Return [x, y] of the center of cell containing provided text 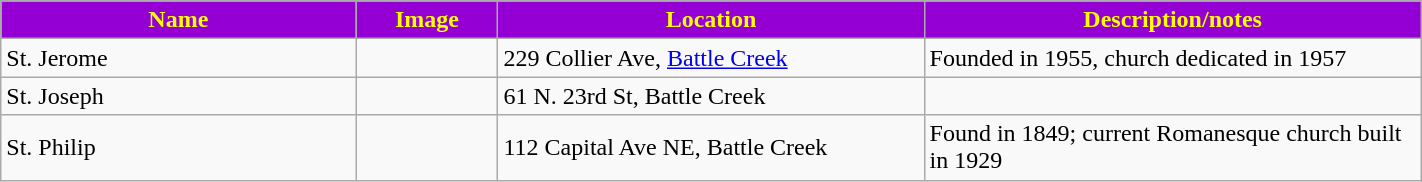
Founded in 1955, church dedicated in 1957 [1172, 58]
Description/notes [1172, 20]
112 Capital Ave NE, Battle Creek [711, 148]
Found in 1849; current Romanesque church built in 1929 [1172, 148]
St. Joseph [178, 96]
Name [178, 20]
Location [711, 20]
St. Philip [178, 148]
Image [427, 20]
St. Jerome [178, 58]
61 N. 23rd St, Battle Creek [711, 96]
229 Collier Ave, Battle Creek [711, 58]
